Capture the cell that displays the provided text and extract its [x, y] central coordinate. 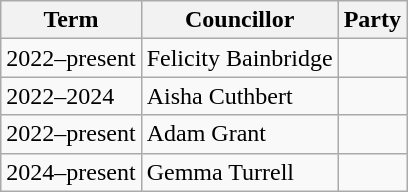
Councillor [240, 20]
2022–2024 [71, 96]
Term [71, 20]
2024–present [71, 172]
Party [372, 20]
Aisha Cuthbert [240, 96]
Adam Grant [240, 134]
Felicity Bainbridge [240, 58]
Gemma Turrell [240, 172]
